Search for the cell housing the specified text and yield its [x, y] center coordinate. 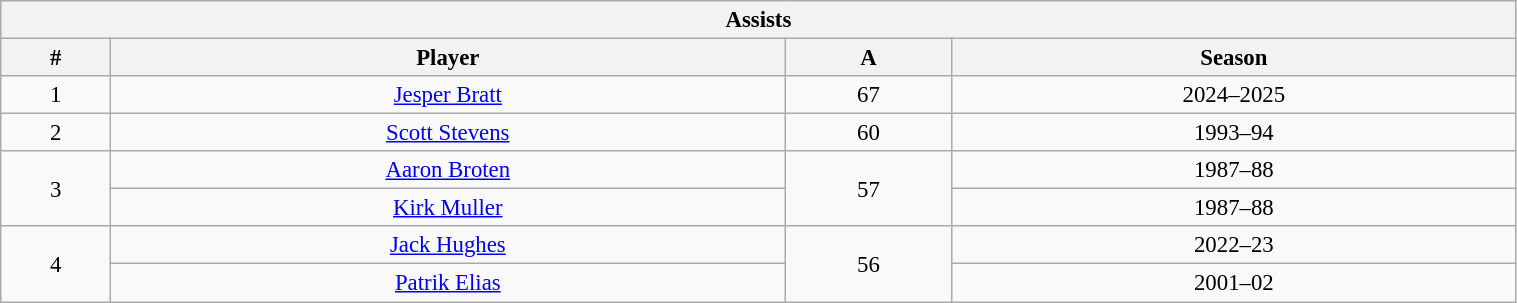
2022–23 [1234, 245]
56 [868, 264]
1 [56, 95]
A [868, 58]
3 [56, 188]
Season [1234, 58]
60 [868, 133]
Scott Stevens [448, 133]
2 [56, 133]
1993–94 [1234, 133]
4 [56, 264]
Jesper Bratt [448, 95]
# [56, 58]
Player [448, 58]
Kirk Muller [448, 208]
Patrik Elias [448, 283]
67 [868, 95]
Assists [758, 20]
2001–02 [1234, 283]
Jack Hughes [448, 245]
57 [868, 188]
2024–2025 [1234, 95]
Aaron Broten [448, 170]
